Extract the [x, y] coordinate from the center of the cell holding the provided text.  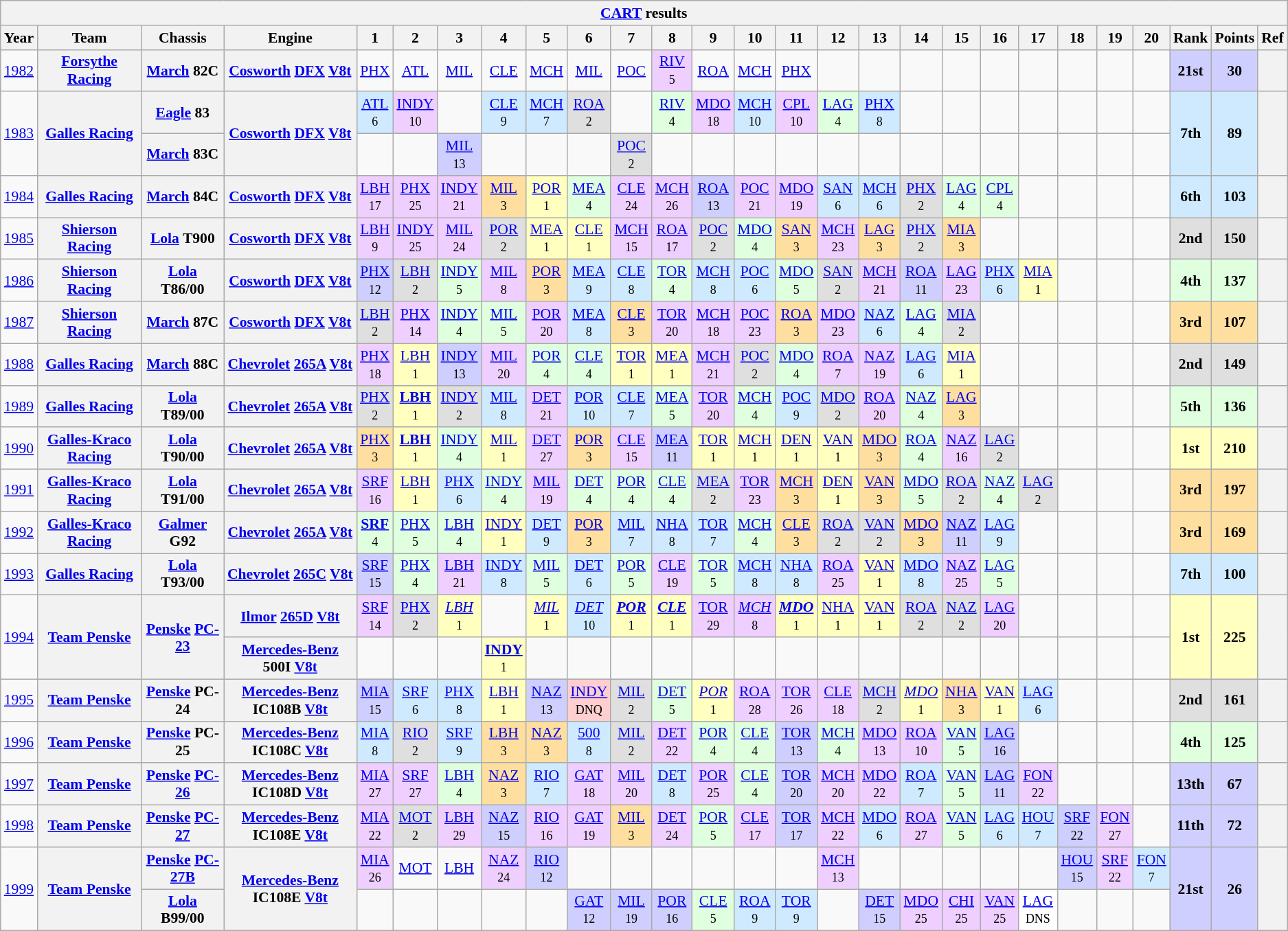
Engine [291, 38]
POR25 [713, 784]
SRF4 [375, 533]
7 [631, 38]
ROA17 [672, 239]
1987 [19, 323]
TOR17 [797, 827]
CLE17 [754, 827]
GAT18 [589, 784]
PHX18 [375, 364]
MDO25 [922, 910]
ROA28 [754, 700]
SAN6 [838, 196]
NAZ15 [504, 827]
MIA2 [962, 323]
DET22 [672, 742]
Lola T89/00 [183, 406]
FON22 [1037, 784]
PHX25 [415, 196]
SAN3 [797, 239]
CLE15 [631, 449]
161 [1234, 700]
RIO2 [415, 742]
14 [922, 38]
LBH21 [459, 574]
11 [797, 38]
CART results [644, 13]
INDY8 [504, 574]
LAG11 [999, 784]
1990 [19, 449]
NAZ19 [879, 364]
1996 [19, 742]
210 [1234, 449]
Team [89, 38]
FON27 [1114, 827]
RIO12 [547, 868]
DET5 [672, 700]
5008 [589, 742]
NAZ11 [962, 533]
March 88C [183, 364]
NAZ13 [547, 700]
Lola T86/00 [183, 280]
Lola T93/00 [183, 574]
DET8 [672, 784]
NHA1 [838, 617]
DET10 [589, 617]
INDY2 [459, 406]
137 [1234, 280]
TOR29 [713, 617]
HOU15 [1077, 868]
POR16 [672, 910]
5th [1191, 406]
MCH18 [713, 323]
11th [1191, 827]
1982 [19, 70]
100 [1234, 574]
2 [415, 38]
Penske PC-25 [183, 742]
125 [1234, 742]
MCH1 [754, 449]
ROA27 [922, 827]
TOR9 [797, 910]
NHA3 [962, 700]
MIL24 [459, 239]
ROA25 [838, 574]
ROA3 [797, 323]
PHX4 [415, 574]
SRF16 [375, 490]
Mercedes-Benz IC108B V8t [291, 700]
8 [672, 38]
Forsythe Racing [89, 70]
DET4 [589, 490]
10 [754, 38]
67 [1234, 784]
6th [1191, 196]
RIO16 [547, 827]
March 82C [183, 70]
Eagle 83 [183, 113]
Mercedes-Benz IC108C V8t [291, 742]
LAGDNS [1037, 910]
FON7 [1151, 868]
INDY10 [415, 113]
MIA26 [375, 868]
1983 [19, 134]
POC9 [797, 406]
NAZ16 [962, 449]
MCH6 [879, 196]
POR2 [504, 239]
13 [879, 38]
DET24 [672, 827]
MDO2 [838, 406]
1986 [19, 280]
1997 [19, 784]
Lola T90/00 [183, 449]
107 [1234, 323]
NAZ25 [962, 574]
LAG20 [999, 617]
Lola T900 [183, 239]
Chevrolet 265C V8t [291, 574]
TOR26 [797, 700]
POC [631, 70]
26 [1234, 889]
MEA4 [589, 196]
LAG23 [962, 280]
RIV5 [672, 70]
LBH9 [375, 239]
GAT12 [589, 910]
MEA9 [589, 280]
INDYDNQ [589, 700]
MDO19 [797, 196]
MDO18 [713, 113]
1989 [19, 406]
1 [375, 38]
1994 [19, 637]
MDO6 [879, 827]
RIO7 [547, 784]
INDY21 [459, 196]
Chassis [183, 38]
Penske PC-27B [183, 868]
CLE [504, 70]
CLE19 [672, 574]
MIL7 [631, 533]
March 83C [183, 155]
18 [1077, 38]
CLE24 [631, 196]
Points [1234, 38]
150 [1234, 239]
TOR5 [713, 574]
MDO23 [838, 323]
MCH2 [879, 700]
MCH7 [547, 113]
CLE18 [838, 700]
CLE9 [504, 113]
30 [1234, 70]
MIA27 [375, 784]
LBH3 [504, 742]
Ilmor 265D V8t [291, 617]
HOU7 [1037, 827]
DET27 [547, 449]
LBH29 [459, 827]
LAG5 [999, 574]
17 [1037, 38]
MCH22 [838, 827]
1992 [19, 533]
ATL6 [375, 113]
MCH10 [754, 113]
PHX12 [375, 280]
MEA8 [589, 323]
5 [547, 38]
MCH15 [631, 239]
1991 [19, 490]
MIL13 [459, 155]
Mercedes-Benz IC108D V8t [291, 784]
CHI25 [962, 910]
PHX5 [415, 533]
LBH17 [375, 196]
Lola B99/00 [183, 910]
DET15 [879, 910]
SRF15 [375, 574]
POR20 [547, 323]
20 [1151, 38]
Penske PC-23 [183, 637]
March 84C [183, 196]
1988 [19, 364]
9 [713, 38]
POC23 [754, 323]
3 [459, 38]
MDO8 [922, 574]
Ref [1272, 38]
NAZ2 [962, 617]
1998 [19, 827]
1999 [19, 889]
1984 [19, 196]
MCH23 [838, 239]
MOT2 [415, 827]
MCH3 [797, 490]
13th [1191, 784]
POR10 [589, 406]
ROA20 [879, 406]
MIA8 [375, 742]
12 [838, 38]
Rank [1191, 38]
Galmer G92 [183, 533]
Penske PC-24 [183, 700]
136 [1234, 406]
LAG16 [999, 742]
MEA11 [672, 449]
POC6 [754, 280]
CPL10 [797, 113]
ATL [415, 70]
INDY5 [459, 280]
197 [1234, 490]
LBH [459, 868]
MCH13 [838, 868]
INDY13 [459, 364]
1995 [19, 700]
GAT19 [589, 827]
CLE8 [631, 280]
CLE7 [631, 406]
DET9 [547, 533]
NAZ6 [879, 323]
89 [1234, 134]
TOR4 [672, 280]
TOR23 [754, 490]
72 [1234, 827]
DET6 [589, 574]
MCH20 [838, 784]
ROA11 [922, 280]
SRF14 [375, 617]
MIA22 [375, 827]
INDY25 [415, 239]
19 [1114, 38]
MDO13 [879, 742]
1985 [19, 239]
ROA10 [922, 742]
6 [589, 38]
Penske PC-26 [183, 784]
4 [504, 38]
SRF9 [459, 742]
PHX14 [415, 323]
VAN3 [879, 490]
103 [1234, 196]
MIA3 [962, 239]
MIA15 [375, 700]
ROA9 [754, 910]
1993 [19, 574]
225 [1234, 637]
149 [1234, 364]
169 [1234, 533]
16 [999, 38]
TOR13 [797, 742]
Year [19, 38]
Mercedes-Benz 500I V8t [291, 658]
MEA5 [672, 406]
CPL4 [999, 196]
SRF27 [415, 784]
ROA4 [922, 449]
15 [962, 38]
ROA [713, 70]
SAN2 [838, 280]
Lola T91/00 [183, 490]
Penske PC-27 [183, 827]
March 87C [183, 323]
VAN2 [879, 533]
VAN25 [999, 910]
RIV4 [672, 113]
DET21 [547, 406]
MOT [415, 868]
NAZ24 [504, 868]
MCH26 [672, 196]
PHX3 [375, 449]
CLE5 [713, 910]
LAG9 [999, 533]
ROA13 [713, 196]
MEA2 [713, 490]
SRF6 [415, 700]
POC21 [754, 196]
MDO22 [879, 784]
TOR7 [713, 533]
